For the text-containing cell, return its midpoint in [x, y] coordinate format. 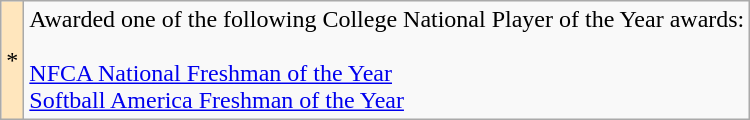
Awarded one of the following College National Player of the Year awards: NFCA National Freshman of the Year Softball America Freshman of the Year [387, 60]
* [12, 60]
